From the cell containing the given text, extract its center point as (x, y) coordinate. 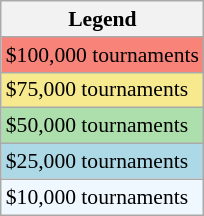
Legend (102, 19)
$50,000 tournaments (102, 126)
$100,000 tournaments (102, 55)
$10,000 tournaments (102, 197)
$75,000 tournaments (102, 90)
$25,000 tournaments (102, 162)
